Scan for the cell matching the given text and deliver its [X, Y] coordinate at center. 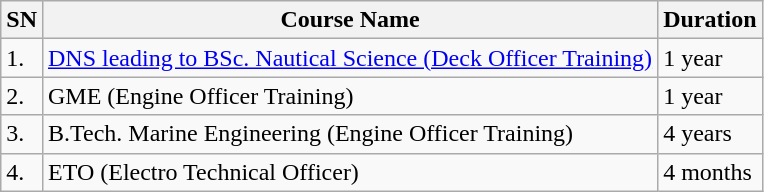
3. [22, 134]
Course Name [350, 20]
ETO (Electro Technical Officer) [350, 172]
4 years [710, 134]
B.Tech. Marine Engineering (Engine Officer Training) [350, 134]
DNS leading to BSc. Nautical Science (Deck Officer Training) [350, 58]
Duration [710, 20]
SN [22, 20]
GME (Engine Officer Training) [350, 96]
4 months [710, 172]
2. [22, 96]
1. [22, 58]
4. [22, 172]
